Locate the cell with the specified text and output its (X, Y) center coordinate. 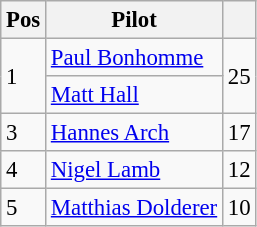
10 (238, 208)
25 (238, 76)
Nigel Lamb (134, 170)
12 (238, 170)
17 (238, 133)
Pilot (134, 20)
Paul Bonhomme (134, 58)
3 (24, 133)
Pos (24, 20)
5 (24, 208)
Matt Hall (134, 95)
1 (24, 76)
4 (24, 170)
Matthias Dolderer (134, 208)
Hannes Arch (134, 133)
